Determine the [x, y] coordinate at the center of the cell enclosing the given text.  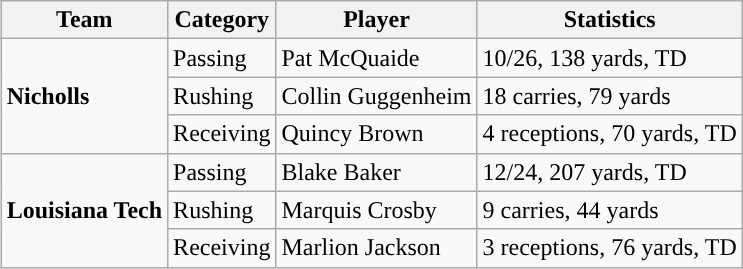
3 receptions, 76 yards, TD [610, 248]
Marquis Crosby [376, 210]
Nicholls [84, 96]
Statistics [610, 20]
10/26, 138 yards, TD [610, 58]
Blake Baker [376, 172]
Team [84, 20]
18 carries, 79 yards [610, 96]
Pat McQuaide [376, 58]
Collin Guggenheim [376, 96]
Category [222, 20]
Quincy Brown [376, 134]
Player [376, 20]
4 receptions, 70 yards, TD [610, 134]
Louisiana Tech [84, 210]
12/24, 207 yards, TD [610, 172]
Marlion Jackson [376, 248]
9 carries, 44 yards [610, 210]
